From the cell containing the given text, extract its center point as [X, Y] coordinate. 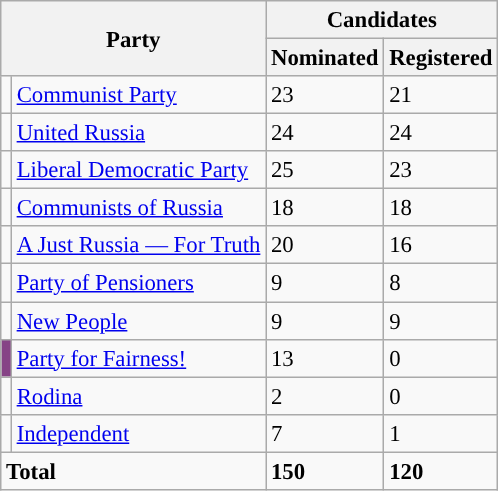
Party [134, 38]
25 [325, 170]
Independent [138, 433]
20 [325, 245]
120 [441, 471]
United Russia [138, 133]
2 [325, 396]
A Just Russia — For Truth [138, 245]
Party of Pensioners [138, 283]
Registered [441, 58]
Party for Fairness! [138, 358]
13 [325, 358]
8 [441, 283]
1 [441, 433]
Communist Party [138, 95]
Candidates [382, 20]
Rodina [138, 396]
Total [134, 471]
150 [325, 471]
Liberal Democratic Party [138, 170]
21 [441, 95]
New People [138, 321]
7 [325, 433]
16 [441, 245]
Nominated [325, 58]
Communists of Russia [138, 208]
